Identify which cell holds the provided text, then report its [x, y] central coordinate. 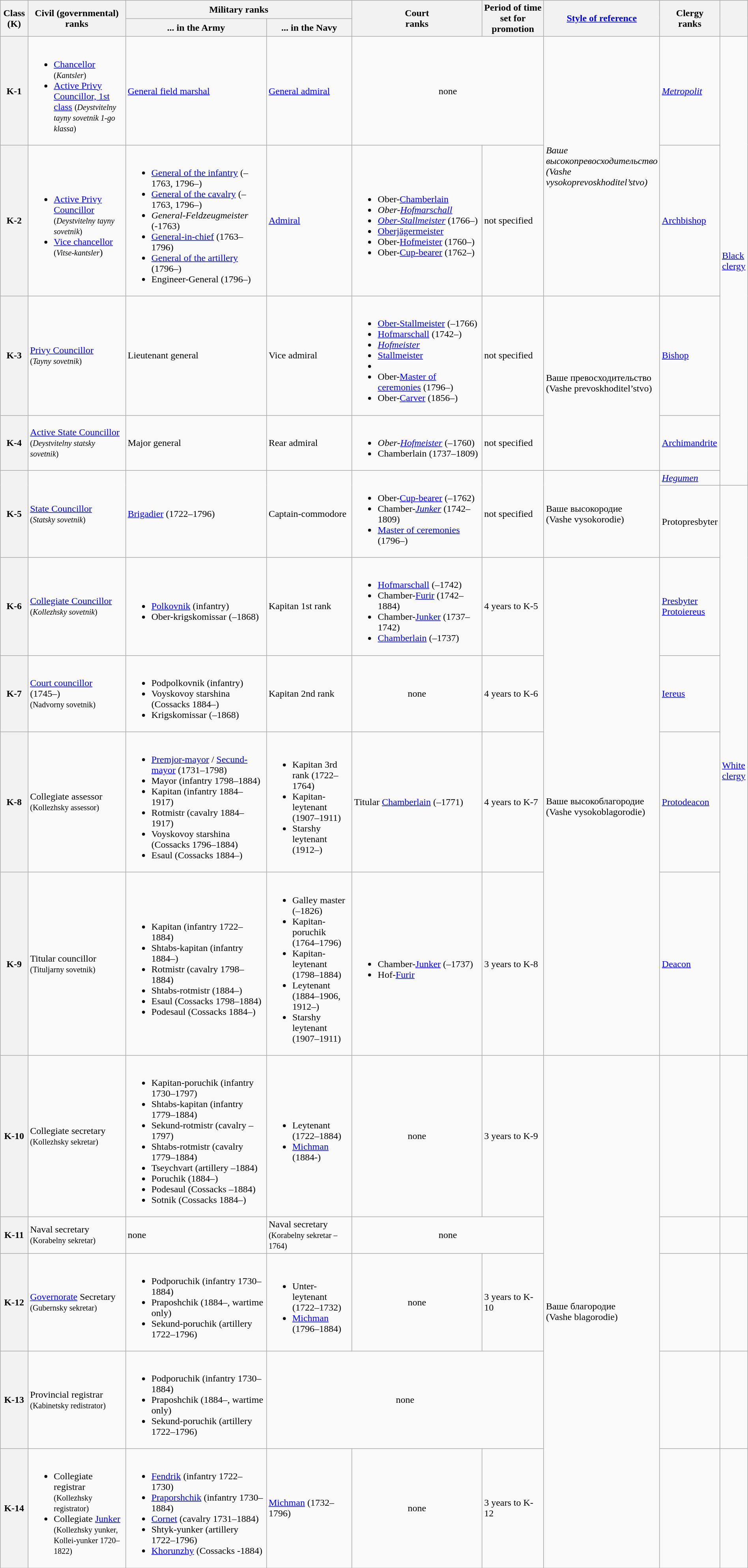
Ваше превосходительство (Vashe prevoskhoditel’stvo) [602, 383]
Ober-Stallmeister (–1766)Hofmarschall (1742–)HofmeisterStallmeisterOber-Master of ceremonies (1796–)Ober-Carver (1856–) [417, 356]
K-3 [14, 356]
4 years to K-7 [513, 802]
Chamber-Junker (–1737)Hof-Furir [417, 964]
Lieutenant general [196, 356]
Brigadier (1722–1796) [196, 514]
Period of time set for promotion [513, 19]
Deacon [690, 964]
K-4 [14, 443]
K-8 [14, 802]
Michman (1732–1796) [309, 1508]
K-14 [14, 1508]
Galley master (–1826)Kapitan-poruchik (1764–1796)Kapitan-leytenant (1798–1884)Leytenant (1884–1906, 1912–)Starshy leytenant (1907–1911) [309, 964]
K-9 [14, 964]
Kapitan 1st rank [309, 606]
Protodeacon [690, 802]
Polkovnik (infantry)Ober-krigskomissar (–1868) [196, 606]
K-13 [14, 1400]
Style of reference [602, 19]
Active Privy Councillor (Deystvitelny tayny sovetnik)Vice chancellor (Vitse-kantsler) [77, 221]
General admiral [309, 91]
Provincial registrar(Kabinetsky redistrator) [77, 1400]
K-2 [14, 221]
Ober-Hofmeister (–1760)Chamberlain (1737–1809) [417, 443]
Kapitan 2nd rank [309, 694]
Titular Chamberlain (–1771) [417, 802]
Bishop [690, 356]
Hegumen [690, 478]
Military ranks [239, 9]
K-11 [14, 1235]
Chancellor (Kantsler)Active Privy Councillor, 1st class (Deystvitelny tayny sovetnik 1-go klassa) [77, 91]
Ober-Cup-bearer (–1762)Chamber-Junker (1742–1809)Master of ceremonies (1796–) [417, 514]
Unter-leytenant (1722–1732)Michman (1796–1884) [309, 1302]
Leytenant (1722–1884)Michman (1884-) [309, 1136]
Class(K) [14, 19]
Iereus [690, 694]
Archimandrite [690, 443]
3 years to K-10 [513, 1302]
K-12 [14, 1302]
Hofmarschall (–1742)Chamber-Furir (1742–1884)Chamber-Junker (1737–1742)Chamberlain (–1737) [417, 606]
... in the Army [196, 28]
3 years to K-12 [513, 1508]
White clergy [734, 770]
Collegiate Councillor(Kollezhsky sovetnik) [77, 606]
Clergyranks [690, 19]
Metropolit [690, 91]
Naval secretary(Korabelny sekretar –1764) [309, 1235]
... in the Navy [309, 28]
Collegiate registrar (Kollezhsky registrator)Collegiate Junker (Kollezhsky yunker, Kollei-yunker 1720–1822) [77, 1508]
Court councillor (1745–)(Nadvorny sovetnik) [77, 694]
K-7 [14, 694]
Black clergy [734, 261]
Protopresbyter [690, 521]
Privy Councillor(Tayny sovetnik) [77, 356]
Captain-commodore [309, 514]
4 years to K-6 [513, 694]
Governorate Secretary(Gubernsky sekretar) [77, 1302]
Major general [196, 443]
Naval secretary(Korabelny sekretar) [77, 1235]
Ваше высокопревосходительство (Vashe vysokoprevoskhoditel’stvo) [602, 166]
Archbishop [690, 221]
Ober-ChamberlainOber-HofmarschallOber-Stallmeister (1766–)OberjägermeisterOber-Hofmeister (1760–)Ober-Cup-bearer (1762–) [417, 221]
Civil (governmental)ranks [77, 19]
Vice admiral [309, 356]
Rear admiral [309, 443]
K-10 [14, 1136]
Fendrik (infantry 1722–1730)Praporshchik (infantry 1730–1884)Cornet (cavalry 1731–1884)Shtyk-yunker (artillery 1722–1796)Khorunzhy (Cossacks -1884) [196, 1508]
3 years to K-9 [513, 1136]
Titular councillor(Tituljarny sovetnik) [77, 964]
K-5 [14, 514]
4 years to K-5 [513, 606]
K-1 [14, 91]
Ваше благородие(Vashe blagorodie) [602, 1311]
Collegiate secretary (Kollezhsky sekretar) [77, 1136]
Ваше высокоблагородие (Vashe vysokoblagorodie) [602, 806]
State Councillor(Statsky sovetnik) [77, 514]
Collegiate assessor(Kollezhsky assessor) [77, 802]
Kapitan 3rd rank (1722–1764)Kapitan-leytenant (1907–1911)Starshy leytenant (1912–) [309, 802]
Courtranks [417, 19]
Admiral [309, 221]
3 years to K-8 [513, 964]
Active State Councillor(Deystvitelny statsky sovetnik) [77, 443]
PresbyterProtoiereus [690, 606]
General field marshal [196, 91]
Ваше высокородие(Vashe vysokorodie) [602, 514]
K-6 [14, 606]
Podpolkovnik (infantry)Voyskovoy starshina (Cossacks 1884–)Krigskomissar (–1868) [196, 694]
